Scan for the cell matching the given text and deliver its (x, y) coordinate at center. 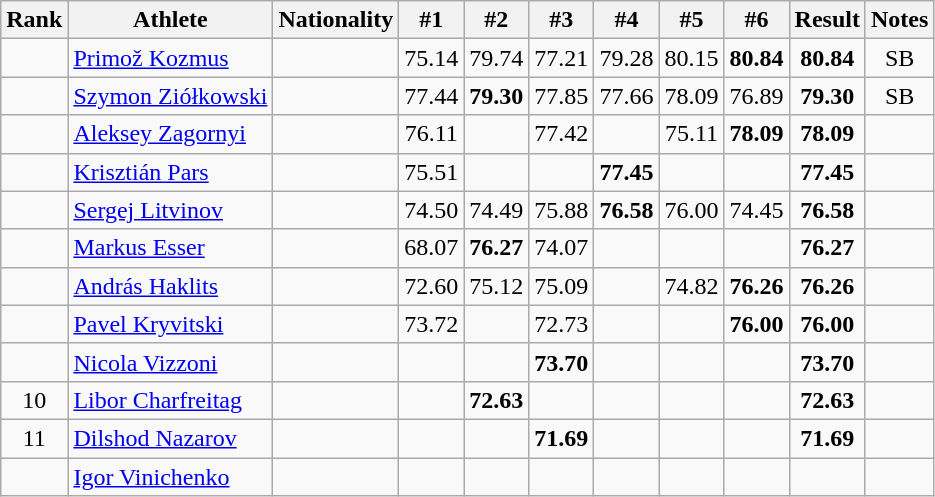
77.44 (432, 96)
75.14 (432, 58)
#1 (432, 20)
77.85 (562, 96)
75.88 (562, 210)
74.45 (756, 210)
Sergej Litvinov (170, 210)
74.07 (562, 248)
Nicola Vizzoni (170, 362)
72.73 (562, 324)
79.28 (626, 58)
68.07 (432, 248)
Nationality (336, 20)
74.49 (496, 210)
#5 (692, 20)
Notes (899, 20)
#4 (626, 20)
Markus Esser (170, 248)
#3 (562, 20)
77.66 (626, 96)
76.11 (432, 134)
77.42 (562, 134)
75.11 (692, 134)
75.09 (562, 286)
79.74 (496, 58)
11 (34, 438)
76.89 (756, 96)
Igor Vinichenko (170, 477)
10 (34, 400)
74.82 (692, 286)
Aleksey Zagornyi (170, 134)
73.72 (432, 324)
75.51 (432, 172)
Dilshod Nazarov (170, 438)
Primož Kozmus (170, 58)
Szymon Ziółkowski (170, 96)
#6 (756, 20)
80.15 (692, 58)
74.50 (432, 210)
Rank (34, 20)
Libor Charfreitag (170, 400)
Pavel Kryvitski (170, 324)
Result (827, 20)
Athlete (170, 20)
77.21 (562, 58)
72.60 (432, 286)
75.12 (496, 286)
#2 (496, 20)
András Haklits (170, 286)
Krisztián Pars (170, 172)
